Capture the cell that displays the provided text and extract its [X, Y] central coordinate. 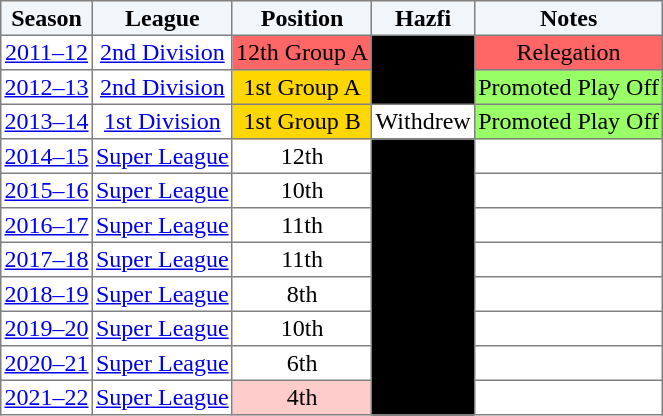
2015–16 [47, 190]
12th [302, 156]
Season [47, 18]
1st Group A [302, 87]
2012–13 [47, 87]
2020–21 [47, 363]
2013–14 [47, 121]
4th [302, 397]
2018–19 [47, 294]
2017–18 [47, 259]
Hazfi [424, 18]
1st Group B [302, 121]
League [162, 18]
12th Group A [302, 52]
2016–17 [47, 225]
6th [302, 363]
2014–15 [47, 156]
2021–22 [47, 397]
2019–20 [47, 328]
1st Division [162, 121]
Withdrew [424, 121]
Notes [568, 18]
8th [302, 294]
Relegation [568, 52]
Position [302, 18]
2011–12 [47, 52]
